Determine the (X, Y) coordinate at the center of the cell enclosing the given text.  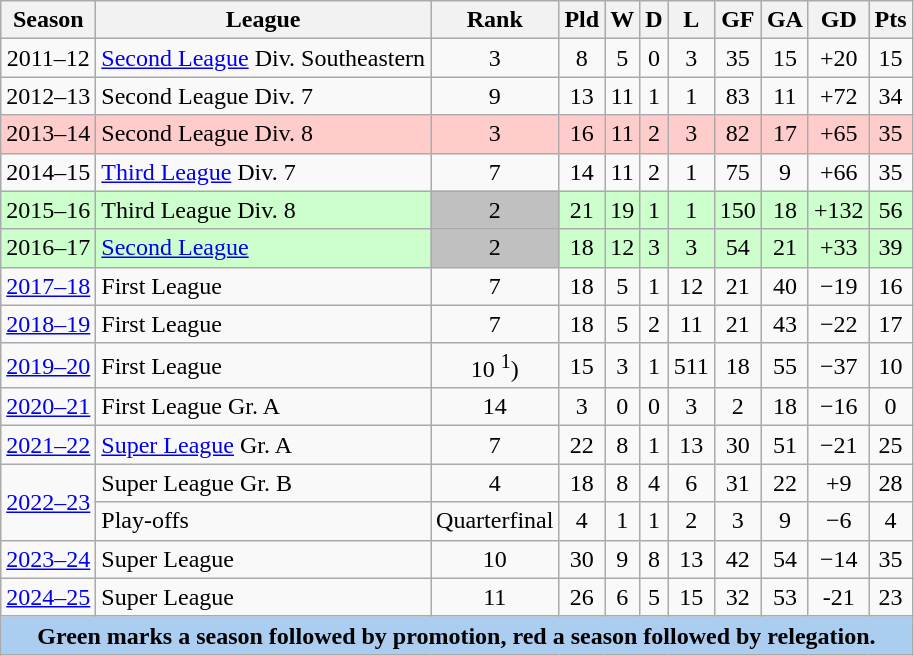
31 (738, 483)
53 (784, 597)
19 (622, 210)
2022–23 (48, 502)
2018–19 (48, 324)
82 (738, 134)
League (264, 20)
D (654, 20)
39 (890, 248)
Second League Div. Southeastern (264, 58)
Green marks a season followed by promotion, red a season followed by relegation. (456, 635)
2024–25 (48, 597)
GD (838, 20)
2016–17 (48, 248)
150 (738, 210)
2021–22 (48, 445)
51 (784, 445)
Pts (890, 20)
511 (691, 366)
+20 (838, 58)
40 (784, 286)
−19 (838, 286)
-21 (838, 597)
2011–12 (48, 58)
+66 (838, 172)
−16 (838, 407)
42 (738, 559)
First League Gr. A (264, 407)
32 (738, 597)
W (622, 20)
GA (784, 20)
26 (582, 597)
55 (784, 366)
−14 (838, 559)
Third League Div. 8 (264, 210)
+9 (838, 483)
−21 (838, 445)
23 (890, 597)
34 (890, 96)
10 1) (495, 366)
+33 (838, 248)
Super League Gr. A (264, 445)
2017–18 (48, 286)
+65 (838, 134)
25 (890, 445)
Second League (264, 248)
+72 (838, 96)
75 (738, 172)
2019–20 (48, 366)
Play-offs (264, 521)
Second League Div. 7 (264, 96)
Third League Div. 7 (264, 172)
−37 (838, 366)
2014–15 (48, 172)
28 (890, 483)
L (691, 20)
2020–21 (48, 407)
Pld (582, 20)
GF (738, 20)
2013–14 (48, 134)
Second League Div. 8 (264, 134)
−6 (838, 521)
−22 (838, 324)
83 (738, 96)
2012–13 (48, 96)
56 (890, 210)
Quarterfinal (495, 521)
2023–24 (48, 559)
Super League Gr. B (264, 483)
Rank (495, 20)
Season (48, 20)
43 (784, 324)
+132 (838, 210)
2015–16 (48, 210)
